Find where the given text appears and provide that cell's center as [X, Y] coordinate. 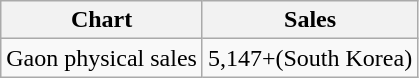
Gaon physical sales [102, 58]
5,147+(South Korea) [310, 58]
Chart [102, 20]
Sales [310, 20]
